Return the (x, y) coordinate for the center point of the cell that contains the specified text.  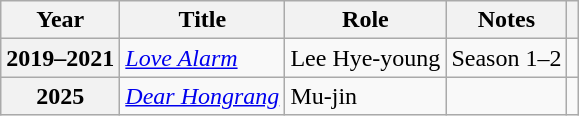
Notes (506, 20)
2019–2021 (60, 58)
Role (366, 20)
Lee Hye-young (366, 58)
Season 1–2 (506, 58)
Love Alarm (202, 58)
Year (60, 20)
Dear Hongrang (202, 96)
Title (202, 20)
2025 (60, 96)
Mu-jin (366, 96)
